Output the (X, Y) coordinate of the center of the cell containing the given text.  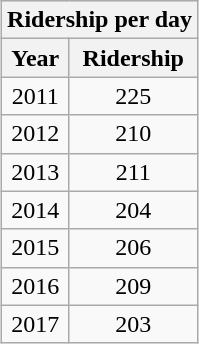
2017 (36, 324)
2012 (36, 134)
204 (134, 210)
2016 (36, 286)
Ridership per day (100, 20)
Ridership (134, 58)
210 (134, 134)
2011 (36, 96)
2014 (36, 210)
211 (134, 172)
2015 (36, 248)
Year (36, 58)
209 (134, 286)
203 (134, 324)
2013 (36, 172)
206 (134, 248)
225 (134, 96)
